Find where the given text appears and provide that cell's center as (x, y) coordinate. 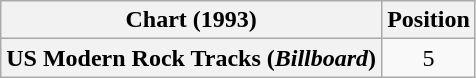
5 (429, 58)
Position (429, 20)
Chart (1993) (192, 20)
US Modern Rock Tracks (Billboard) (192, 58)
